Output the (X, Y) coordinate of the center of the cell containing the given text.  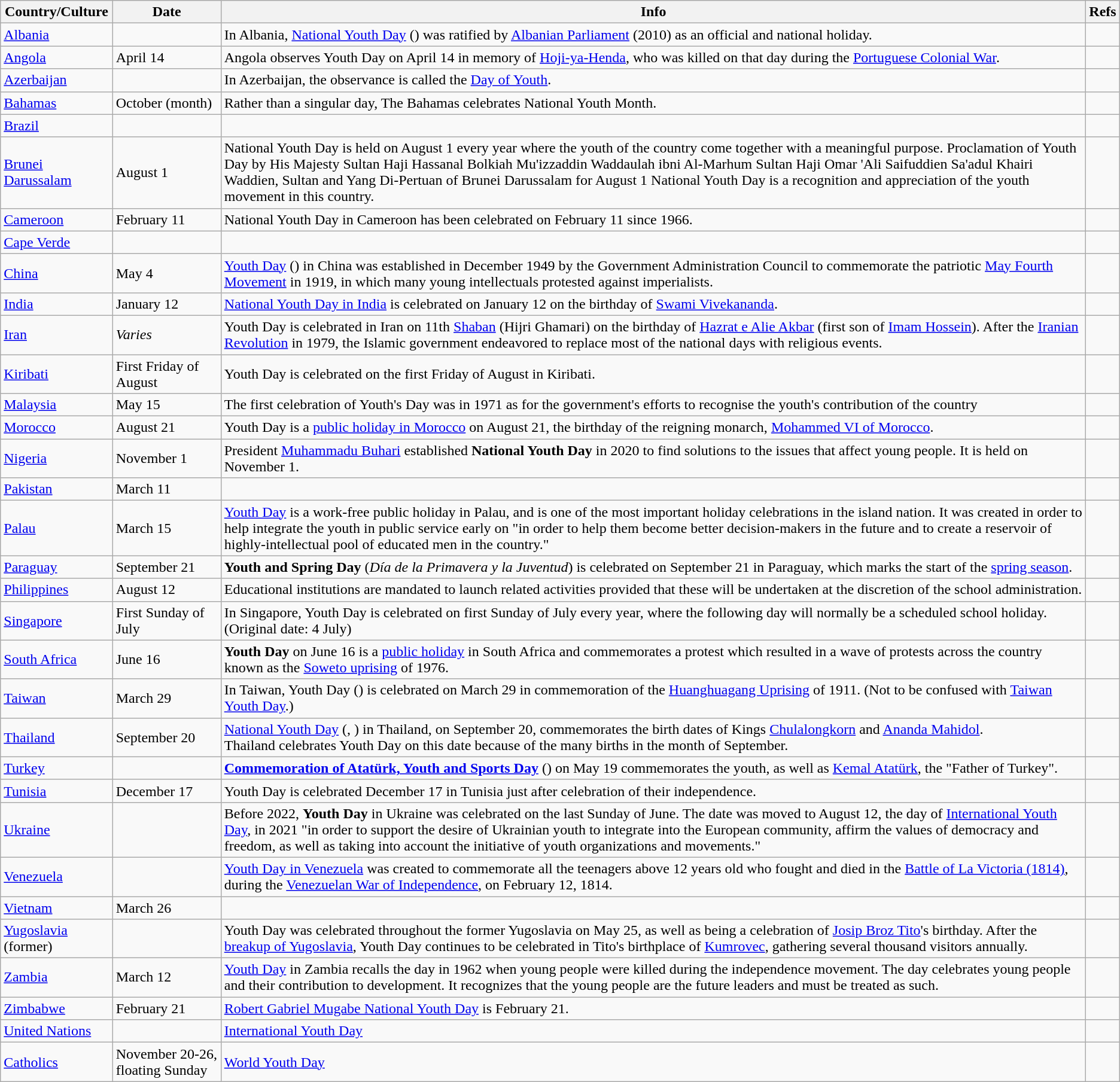
In Albania, National Youth Day () was ratified by Albanian Parliament (2010) as an official and national holiday. (653, 35)
World Youth Day (653, 1062)
November 1 (166, 458)
Angola (56, 57)
In Azerbaijan, the observance is called the Day of Youth. (653, 80)
Palau (56, 528)
Info (653, 12)
February 11 (166, 220)
Catholics (56, 1062)
Commemoration of Atatürk, Youth and Sports Day () on May 19 commemorates the youth, as well as Kemal Atatürk, the "Father of Turkey". (653, 768)
The first celebration of Youth's Day was in 1971 as for the government's efforts to recognise the youth's contribution of the country (653, 405)
President Muhammadu Buhari established National Youth Day in 2020 to find solutions to the issues that affect young people. It is held on November 1. (653, 458)
Iran (56, 335)
Kiribati (56, 373)
October (month) (166, 103)
Rather than a singular day, The Bahamas celebrates National Youth Month. (653, 103)
Refs (1103, 12)
Vietnam (56, 907)
April 14 (166, 57)
August 1 (166, 172)
Zimbabwe (56, 1008)
China (56, 273)
Tunisia (56, 791)
Ukraine (56, 830)
March 26 (166, 907)
August 21 (166, 428)
March 12 (166, 977)
National Youth Day in India is celebrated on January 12 on the birthday of Swami Vivekananda. (653, 304)
March 11 (166, 489)
August 12 (166, 590)
Varies (166, 335)
United Nations (56, 1031)
February 21 (166, 1008)
Morocco (56, 428)
Albania (56, 35)
South Africa (56, 659)
March 29 (166, 699)
January 12 (166, 304)
December 17 (166, 791)
Malaysia (56, 405)
India (56, 304)
First Sunday of July (166, 621)
Nigeria (56, 458)
Brunei Darussalam (56, 172)
Bahamas (56, 103)
Venezuela (56, 877)
National Youth Day in Cameroon has been celebrated on February 11 since 1966. (653, 220)
Angola observes Youth Day on April 14 in memory of Hoji-ya-Henda, who was killed on that day during the Portuguese Colonial War. (653, 57)
Taiwan (56, 699)
Zambia (56, 977)
In Taiwan, Youth Day () is celebrated on March 29 in commemoration of the Huanghuagang Uprising of 1911. (Not to be confused with Taiwan Youth Day.) (653, 699)
Youth Day is a public holiday in Morocco on August 21, the birthday of the reigning monarch, Mohammed VI of Morocco. (653, 428)
Youth and Spring Day (Día de la Primavera y la Juventud) is celebrated on September 21 in Paraguay, which marks the start of the spring season. (653, 567)
September 21 (166, 567)
Paraguay (56, 567)
International Youth Day (653, 1031)
May 4 (166, 273)
September 20 (166, 737)
Turkey (56, 768)
Yugoslavia(former) (56, 939)
Brazil (56, 126)
Robert Gabriel Mugabe National Youth Day is February 21. (653, 1008)
Thailand (56, 737)
Date (166, 12)
March 15 (166, 528)
Philippines (56, 590)
Azerbaijan (56, 80)
Singapore (56, 621)
Cameroon (56, 220)
Youth Day is celebrated December 17 in Tunisia just after celebration of their independence. (653, 791)
May 15 (166, 405)
Youth Day is celebrated on the first Friday of August in Kiribati. (653, 373)
June 16 (166, 659)
Pakistan (56, 489)
Cape Verde (56, 242)
Country/Culture (56, 12)
November 20-26, floating Sunday (166, 1062)
First Friday of August (166, 373)
